Provide the (X, Y) coordinate of the cell's center where the given text is located.  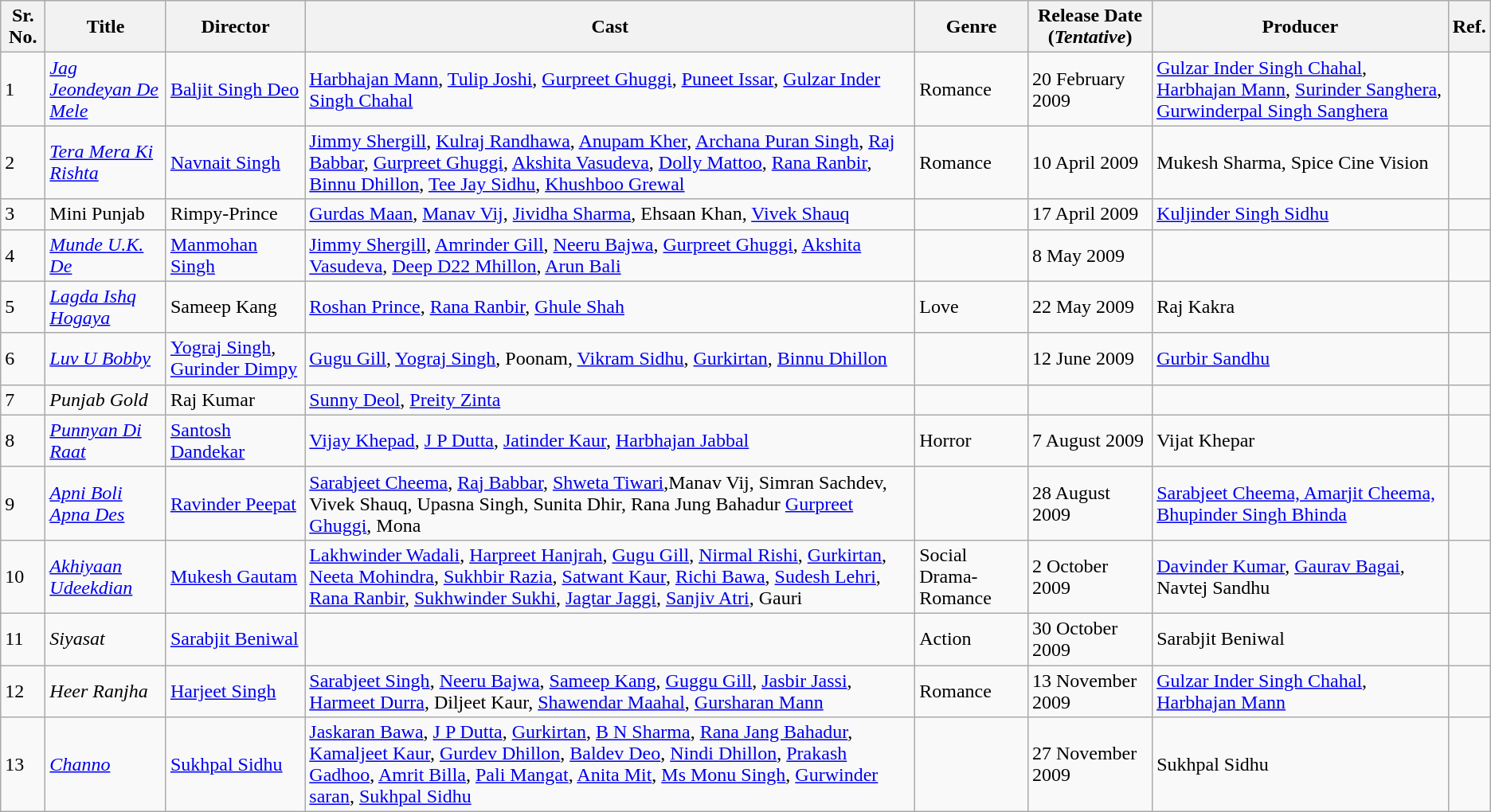
Tera Mera Ki Rishta (106, 162)
20 February 2009 (1090, 89)
Davinder Kumar, Gaurav Bagai, Navtej Sandhu (1300, 576)
Cast (610, 27)
Rimpy-Prince (235, 214)
Director (235, 27)
Munde U.K. De (106, 255)
17 April 2009 (1090, 214)
7 August 2009 (1090, 441)
Gurdas Maan, Manav Vij, Jividha Sharma, Ehsaan Khan, Vivek Shauq (610, 214)
Gulzar Inder Singh Chahal, Harbhajan Mann (1300, 691)
Punjab Gold (106, 400)
Luv U Bobby (106, 358)
10 April 2009 (1090, 162)
6 (23, 358)
Social Drama-Romance (972, 576)
Punnyan Di Raat (106, 441)
1 (23, 89)
Love (972, 307)
Yograj Singh, Gurinder Dimpy (235, 358)
11 (23, 638)
Siyasat (106, 638)
Sarabjeet Cheema, Amarjit Cheema, Bhupinder Singh Bhinda (1300, 503)
22 May 2009 (1090, 307)
Channo (106, 764)
Raj Kakra (1300, 307)
28 August 2009 (1090, 503)
10 (23, 576)
2 October 2009 (1090, 576)
Producer (1300, 27)
Mukesh Sharma, Spice Cine Vision (1300, 162)
Ravinder Peepat (235, 503)
Heer Ranjha (106, 691)
Jimmy Shergill, Amrinder Gill, Neeru Bajwa, Gurpreet Ghuggi, Akshita Vasudeva, Deep D22 Mhillon, Arun Bali (610, 255)
Jag Jeondeyan De Mele (106, 89)
Navnait Singh (235, 162)
Raj Kumar (235, 400)
3 (23, 214)
12 (23, 691)
27 November 2009 (1090, 764)
Genre (972, 27)
Release Date (Tentative) (1090, 27)
Gugu Gill, Yograj Singh, Poonam, Vikram Sidhu, Gurkirtan, Binnu Dhillon (610, 358)
Mukesh Gautam (235, 576)
Baljit Singh Deo (235, 89)
5 (23, 307)
Manmohan Singh (235, 255)
Action (972, 638)
12 June 2009 (1090, 358)
2 (23, 162)
Apni Boli Apna Des (106, 503)
Mini Punjab (106, 214)
4 (23, 255)
Sameep Kang (235, 307)
13 (23, 764)
Sarabjeet Singh, Neeru Bajwa, Sameep Kang, Guggu Gill, Jasbir Jassi, Harmeet Durra, Diljeet Kaur, Shawendar Maahal, Gursharan Mann (610, 691)
Horror (972, 441)
Harbhajan Mann, Tulip Joshi, Gurpreet Ghuggi, Puneet Issar, Gulzar Inder Singh Chahal (610, 89)
Akhiyaan Udeekdian (106, 576)
Lagda Ishq Hogaya (106, 307)
Santosh Dandekar (235, 441)
Roshan Prince, Rana Ranbir, Ghule Shah (610, 307)
8 (23, 441)
7 (23, 400)
Gulzar Inder Singh Chahal, Harbhajan Mann, Surinder Sanghera, Gurwinderpal Singh Sanghera (1300, 89)
13 November 2009 (1090, 691)
Title (106, 27)
30 October 2009 (1090, 638)
Sunny Deol, Preity Zinta (610, 400)
8 May 2009 (1090, 255)
Kuljinder Singh Sidhu (1300, 214)
Vijay Khepad, J P Dutta, Jatinder Kaur, Harbhajan Jabbal (610, 441)
Harjeet Singh (235, 691)
Ref. (1469, 27)
9 (23, 503)
Gurbir Sandhu (1300, 358)
Sr. No. (23, 27)
Vijat Khepar (1300, 441)
